Return [x, y] of the center of cell containing provided text 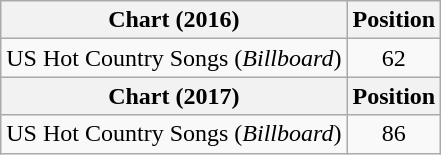
Chart (2016) [174, 20]
62 [394, 58]
Chart (2017) [174, 96]
86 [394, 134]
